Determine the (x, y) coordinate at the center of the cell enclosing the given text.  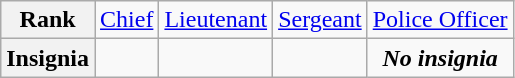
Sergeant (320, 20)
No insignia (440, 58)
Rank (48, 20)
Chief (127, 20)
Police Officer (440, 20)
Insignia (48, 58)
Lieutenant (216, 20)
